Locate the cell with the specified text and output its (X, Y) center coordinate. 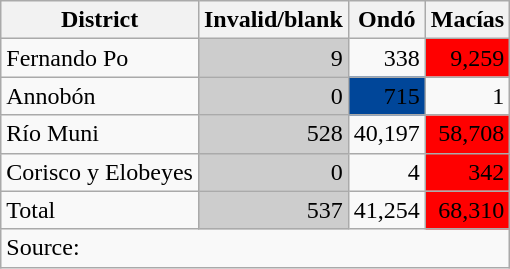
537 (273, 210)
Río Muni (100, 134)
9,259 (467, 58)
Annobón (100, 96)
342 (467, 172)
Macías (467, 20)
Invalid/blank (273, 20)
41,254 (386, 210)
Ondó (386, 20)
58,708 (467, 134)
528 (273, 134)
Corisco y Elobeyes (100, 172)
District (100, 20)
Total (100, 210)
68,310 (467, 210)
1 (467, 96)
40,197 (386, 134)
Fernando Po (100, 58)
338 (386, 58)
9 (273, 58)
Source: (256, 248)
4 (386, 172)
715 (386, 96)
